Find where the given text appears and provide that cell's center as [X, Y] coordinate. 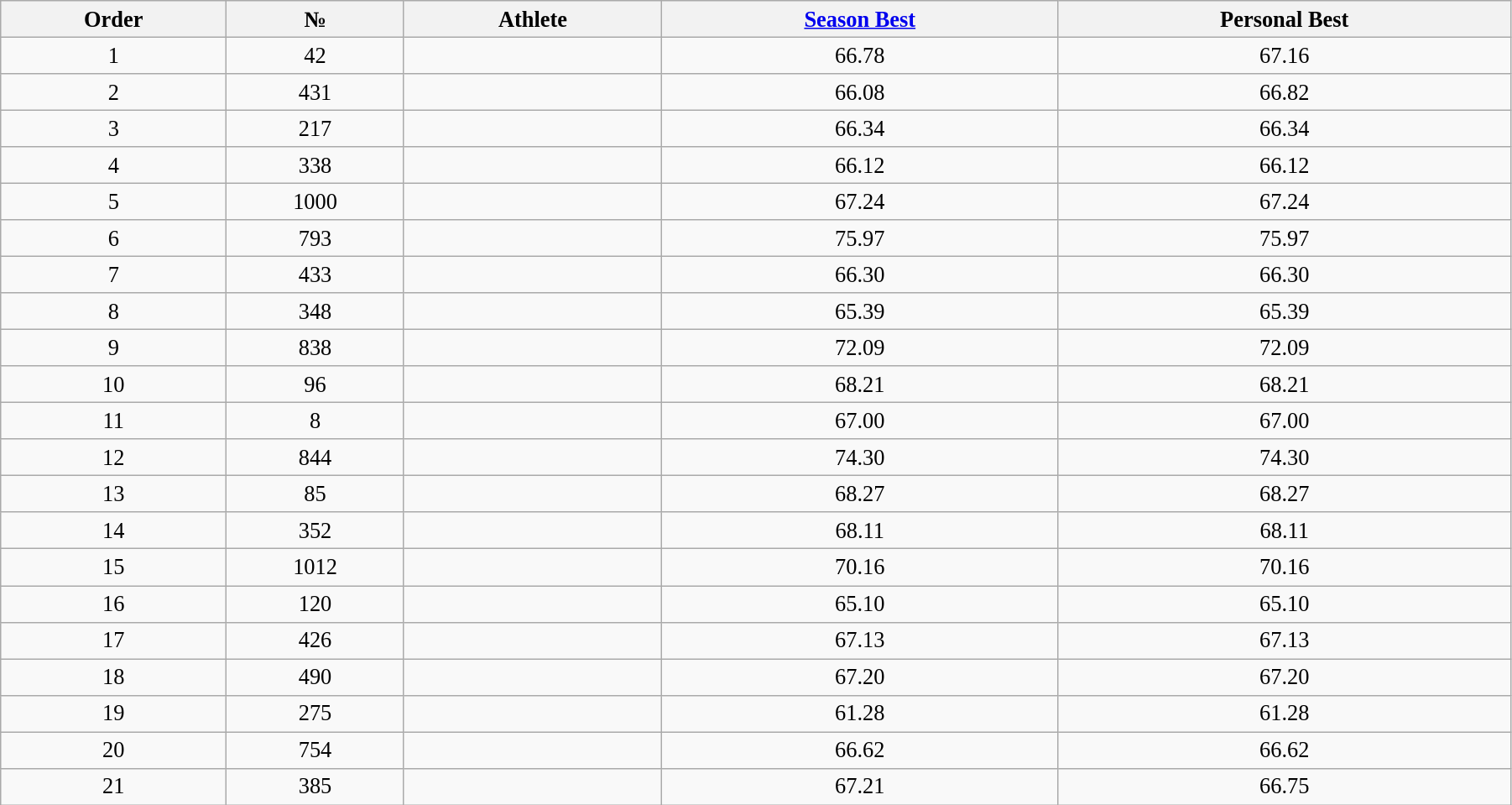
Personal Best [1284, 18]
66.08 [860, 91]
Season Best [860, 18]
67.21 [860, 787]
1000 [315, 201]
10 [114, 384]
352 [315, 531]
21 [114, 787]
844 [315, 457]
754 [315, 750]
793 [315, 238]
11 [114, 421]
5 [114, 201]
9 [114, 348]
20 [114, 750]
66.78 [860, 55]
431 [315, 91]
17 [114, 640]
348 [315, 311]
338 [315, 165]
4 [114, 165]
3 [114, 128]
1 [114, 55]
838 [315, 348]
19 [114, 714]
12 [114, 457]
№ [315, 18]
Athlete [532, 18]
13 [114, 494]
42 [315, 55]
15 [114, 567]
18 [114, 677]
14 [114, 531]
96 [315, 384]
433 [315, 274]
120 [315, 604]
385 [315, 787]
67.16 [1284, 55]
490 [315, 677]
66.75 [1284, 787]
2 [114, 91]
275 [315, 714]
6 [114, 238]
1012 [315, 567]
66.82 [1284, 91]
85 [315, 494]
7 [114, 274]
426 [315, 640]
Order [114, 18]
16 [114, 604]
217 [315, 128]
